Capture the cell that displays the provided text and extract its [x, y] central coordinate. 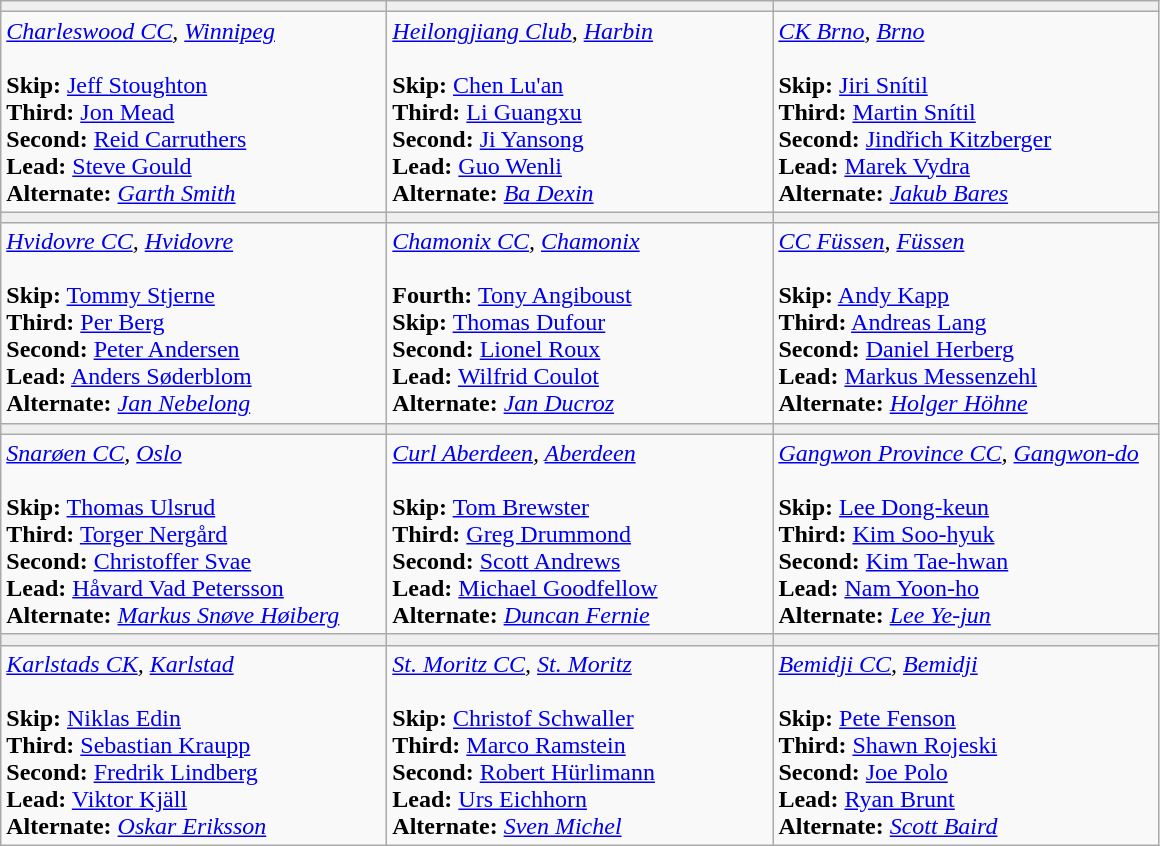
Chamonix CC, ChamonixFourth: Tony Angiboust Skip: Thomas Dufour Second: Lionel Roux Lead: Wilfrid Coulot Alternate: Jan Ducroz [580, 323]
Curl Aberdeen, AberdeenSkip: Tom Brewster Third: Greg Drummond Second: Scott Andrews Lead: Michael Goodfellow Alternate: Duncan Fernie [580, 534]
Gangwon Province CC, Gangwon-doSkip: Lee Dong-keun Third: Kim Soo-hyuk Second: Kim Tae-hwan Lead: Nam Yoon-ho Alternate: Lee Ye-jun [966, 534]
Karlstads CK, KarlstadSkip: Niklas Edin Third: Sebastian Kraupp Second: Fredrik Lindberg Lead: Viktor Kjäll Alternate: Oskar Eriksson [194, 745]
Hvidovre CC, HvidovreSkip: Tommy Stjerne Third: Per Berg Second: Peter Andersen Lead: Anders Søderblom Alternate: Jan Nebelong [194, 323]
Snarøen CC, OsloSkip: Thomas Ulsrud Third: Torger Nergård Second: Christoffer Svae Lead: Håvard Vad Petersson Alternate: Markus Snøve Høiberg [194, 534]
CC Füssen, FüssenSkip: Andy Kapp Third: Andreas Lang Second: Daniel Herberg Lead: Markus Messenzehl Alternate: Holger Höhne [966, 323]
Bemidji CC, Bemidji Skip: Pete Fenson Third: Shawn Rojeski Second: Joe Polo Lead: Ryan Brunt Alternate: Scott Baird [966, 745]
CK Brno, Brno Skip: Jiri Snítil Third: Martin Snítil Second: Jindřich Kitzberger Lead: Marek Vydra Alternate: Jakub Bares [966, 112]
St. Moritz CC, St. MoritzSkip: Christof Schwaller Third: Marco Ramstein Second: Robert Hürlimann Lead: Urs Eichhorn Alternate: Sven Michel [580, 745]
Charleswood CC, WinnipegSkip: Jeff Stoughton Third: Jon Mead Second: Reid Carruthers Lead: Steve Gould Alternate: Garth Smith [194, 112]
Heilongjiang Club, HarbinSkip: Chen Lu'an Third: Li Guangxu Second: Ji Yansong Lead: Guo Wenli Alternate: Ba Dexin [580, 112]
